Locate the cell with the specified text and output its [x, y] center coordinate. 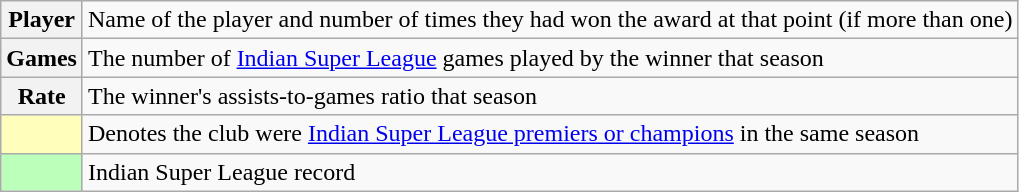
Denotes the club were Indian Super League premiers or champions in the same season [550, 134]
Games [42, 58]
The winner's assists-to-games ratio that season [550, 96]
Indian Super League record [550, 172]
Rate [42, 96]
Name of the player and number of times they had won the award at that point (if more than one) [550, 20]
The number of Indian Super League games played by the winner that season [550, 58]
Player [42, 20]
